From the cell containing the given text, extract its center point as (X, Y) coordinate. 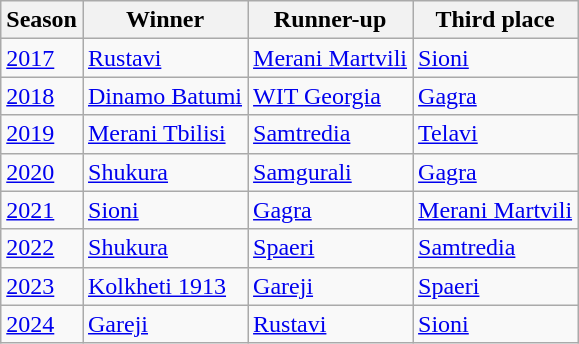
Runner-up (330, 20)
Third place (496, 20)
2020 (42, 172)
Samgurali (330, 172)
Winner (164, 20)
Merani Tbilisi (164, 134)
Telavi (496, 134)
Dinamo Batumi (164, 96)
Kolkheti 1913 (164, 286)
Season (42, 20)
2022 (42, 248)
2023 (42, 286)
2019 (42, 134)
WIT Georgia (330, 96)
2017 (42, 58)
2018 (42, 96)
2024 (42, 324)
2021 (42, 210)
